Find where the given text appears and provide that cell's center as [X, Y] coordinate. 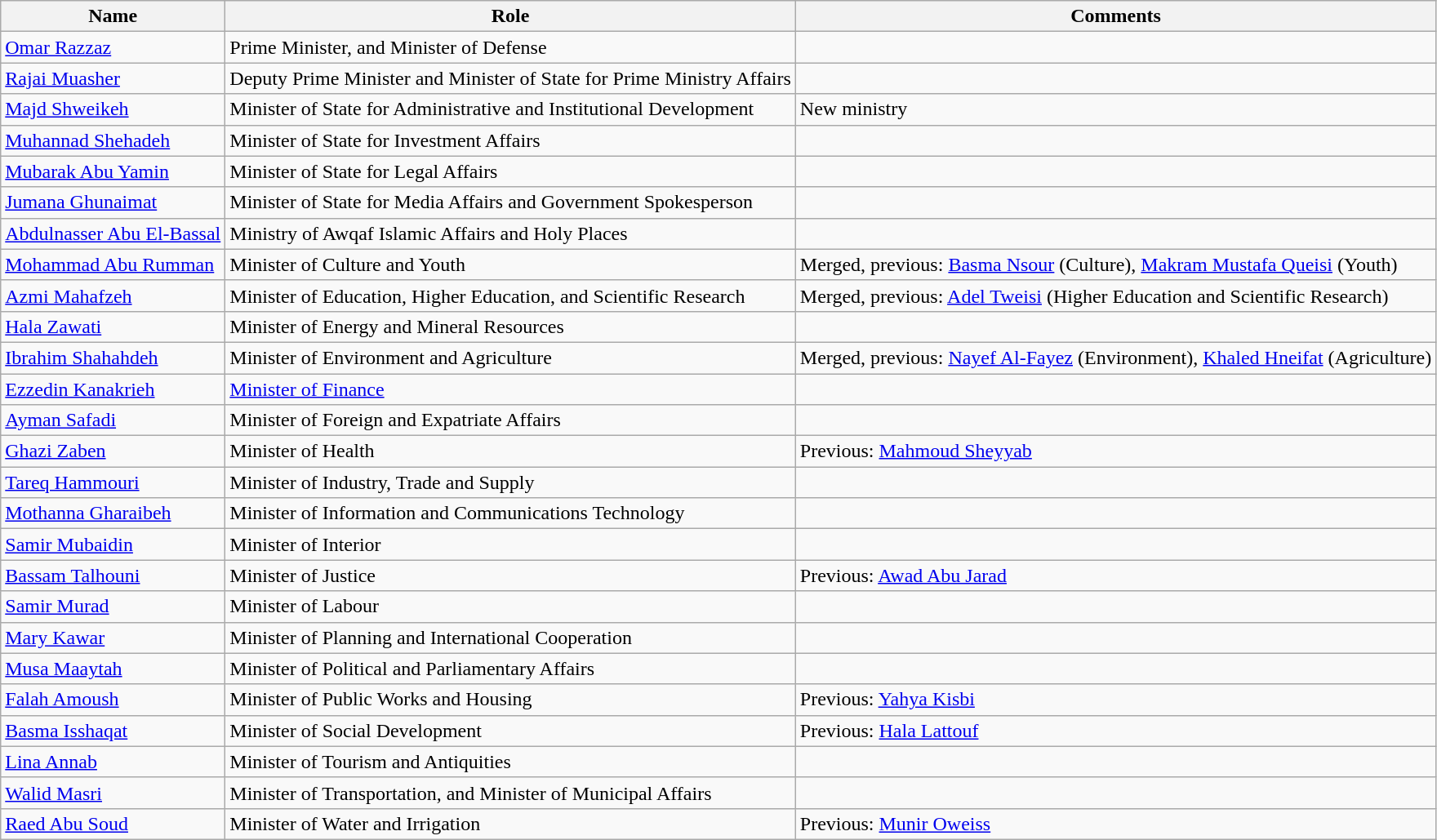
Falah Amoush [113, 700]
Hala Zawati [113, 327]
Minister of Industry, Trade and Supply [511, 482]
Minister of Information and Communications Technology [511, 513]
Musa Maaytah [113, 669]
Previous: Munir Oweiss [1115, 824]
Mary Kawar [113, 638]
Comments [1115, 16]
Previous: Hala Lattouf [1115, 731]
Omar Razzaz [113, 47]
Minister of Political and Parliamentary Affairs [511, 669]
Muhannad Shehadeh [113, 140]
Ezzedin Kanakrieh [113, 389]
Lina Annab [113, 762]
Mubarak Abu Yamin [113, 171]
Ministry of Awqaf Islamic Affairs and Holy Places [511, 233]
Raed Abu Soud [113, 824]
Role [511, 16]
Minister of Culture and Youth [511, 264]
Tareq Hammouri [113, 482]
Minister of State for Legal Affairs [511, 171]
Ibrahim Shahahdeh [113, 358]
Mohammad Abu Rumman [113, 264]
Bassam Talhouni [113, 576]
Minister of State for Media Affairs and Government Spokesperson [511, 202]
Ayman Safadi [113, 420]
Name [113, 16]
Prime Minister, and Minister of Defense [511, 47]
Samir Murad [113, 607]
Minister of Social Development [511, 731]
Minister of Planning and International Cooperation [511, 638]
Mothanna Gharaibeh [113, 513]
Rajai Muasher [113, 78]
Previous: Awad Abu Jarad [1115, 576]
Minister of Environment and Agriculture [511, 358]
Previous: Mahmoud Sheyyab [1115, 451]
Deputy Prime Minister and Minister of State for Prime Ministry Affairs [511, 78]
Minister of Interior [511, 544]
Basma Isshaqat [113, 731]
Minister of Finance [511, 389]
Abdulnasser Abu El-Bassal [113, 233]
Jumana Ghunaimat [113, 202]
Walid Masri [113, 793]
Merged, previous: Adel Tweisi (Higher Education and Scientific Research) [1115, 296]
Minister of Public Works and Housing [511, 700]
Minister of State for Administrative and Institutional Development [511, 109]
Minister of Water and Irrigation [511, 824]
New ministry [1115, 109]
Minister of State for Investment Affairs [511, 140]
Azmi Mahafzeh [113, 296]
Majd Shweikeh [113, 109]
Merged, previous: Basma Nsour (Culture), Makram Mustafa Queisi (Youth) [1115, 264]
Ghazi Zaben [113, 451]
Minister of Justice [511, 576]
Minister of Foreign and Expatriate Affairs [511, 420]
Minister of Education, Higher Education, and Scientific Research [511, 296]
Minister of Health [511, 451]
Previous: Yahya Kisbi [1115, 700]
Minister of Tourism and Antiquities [511, 762]
Merged, previous: Nayef Al-Fayez (Environment), Khaled Hneifat (Agriculture) [1115, 358]
Minister of Transportation, and Minister of Municipal Affairs [511, 793]
Minister of Labour [511, 607]
Minister of Energy and Mineral Resources [511, 327]
Samir Mubaidin [113, 544]
